Find where the given text appears and provide that cell's center as [X, Y] coordinate. 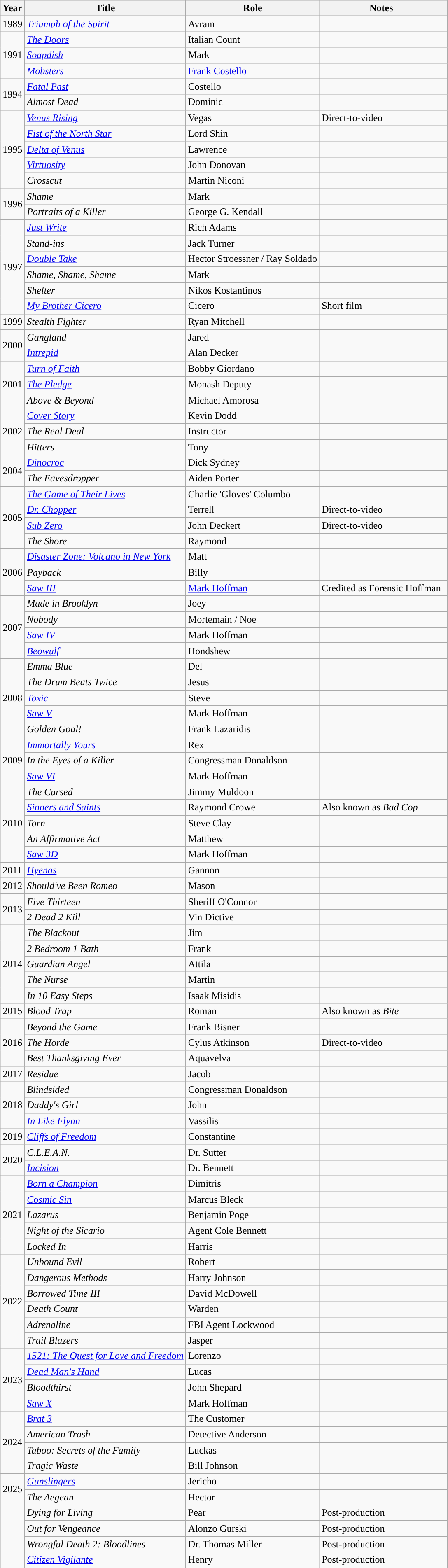
Dr. Bennett [252, 1168]
2 Bedroom 1 Bath [105, 948]
Born a Champion [105, 1183]
Rex [252, 745]
John Shepard [252, 1387]
Tragic Waste [105, 1466]
The Blackout [105, 933]
Lord Shin [252, 133]
Nobody [105, 619]
Dr. Chopper [105, 510]
Constantine [252, 1136]
Jasper [252, 1340]
Dimitris [252, 1183]
Aiden Porter [252, 478]
Death Count [105, 1309]
Fist of the North Star [105, 133]
Kevin Dodd [252, 415]
Blood Trap [105, 1011]
Jesus [252, 682]
Gunslingers [105, 1482]
Terrell [252, 510]
1989 [12, 24]
2022 [12, 1301]
Steve Clay [252, 823]
Harris [252, 1246]
1521: The Quest for Love and Freedom [105, 1356]
Wrongful Death 2: Bloodlines [105, 1544]
2017 [12, 1074]
1994 [12, 94]
Cicero [252, 306]
Avram [252, 24]
Disaster Zone: Volcano in New York [105, 557]
The Horde [105, 1043]
Dr. Sutter [252, 1152]
1991 [12, 55]
Venus Rising [105, 118]
Nikos Kostantinos [252, 290]
Monash Deputy [252, 384]
Luckas [252, 1450]
Alonzo Gurski [252, 1528]
John Donovan [252, 165]
Mobsters [105, 71]
Golden Goal! [105, 729]
Year [12, 8]
Dr. Thomas Miller [252, 1544]
Saw III [105, 588]
FBI Agent Lockwood [252, 1325]
Jim [252, 933]
1995 [12, 149]
The Nurse [105, 980]
Vassilis [252, 1121]
Ryan Mitchell [252, 322]
2004 [12, 471]
Daddy's Girl [105, 1105]
Intrepid [105, 353]
Dinocroc [105, 463]
Frank [252, 948]
Bill Johnson [252, 1466]
Should've Been Romeo [105, 886]
Stand-ins [105, 243]
Dominic [252, 102]
The Shore [105, 541]
Jacob [252, 1074]
1999 [12, 322]
Robert [252, 1262]
2002 [12, 431]
Warden [252, 1309]
Best Thanksgiving Ever [105, 1058]
Attila [252, 964]
2013 [12, 909]
The Aegean [105, 1497]
2019 [12, 1136]
Martin [252, 980]
Bobby Giordano [252, 369]
Del [252, 666]
Saw IV [105, 635]
Vin Dictive [252, 917]
Dying for Living [105, 1513]
Triumph of the Spirit [105, 24]
Payback [105, 572]
Raymond [252, 541]
Marcus Bleck [252, 1199]
Lawrence [252, 149]
John [252, 1105]
Frank Bisner [252, 1027]
The Pledge [105, 384]
2020 [12, 1160]
1996 [12, 204]
Hitters [105, 447]
Michael Amorosa [252, 400]
2015 [12, 1011]
Lucas [252, 1372]
1997 [12, 267]
Just Write [105, 228]
Roman [252, 1011]
Borrowed Time III [105, 1293]
In the Eyes of a Killer [105, 761]
The Doors [105, 40]
American Trash [105, 1434]
Charlie 'Gloves' Columbo [252, 494]
Cover Story [105, 415]
Toxic [105, 698]
Frank Lazaridis [252, 729]
Almost Dead [105, 102]
Aquavelva [252, 1058]
2023 [12, 1379]
Fatal Past [105, 86]
2008 [12, 698]
2011 [12, 870]
Saw VI [105, 776]
Notes [381, 8]
Also known as Bad Cop [381, 807]
2014 [12, 964]
Dangerous Methods [105, 1278]
Hyenas [105, 870]
Jericho [252, 1482]
Immortally Yours [105, 745]
2006 [12, 572]
Dick Sydney [252, 463]
Taboo: Secrets of the Family [105, 1450]
Rich Adams [252, 228]
Isaak Misidis [252, 996]
Bloodthirst [105, 1387]
2025 [12, 1489]
Citizen Vigilante [105, 1560]
The Drum Beats Twice [105, 682]
Hector Stroessner / Ray Soldado [252, 259]
Tony [252, 447]
C.L.E.A.N. [105, 1152]
2000 [12, 345]
Gannon [252, 870]
Emma Blue [105, 666]
Benjamin Poge [252, 1215]
Italian Count [252, 40]
David McDowell [252, 1293]
Cliffs of Freedom [105, 1136]
Also known as Bite [381, 1011]
Agent Cole Bennett [252, 1231]
My Brother Cicero [105, 306]
Pear [252, 1513]
2007 [12, 627]
Hondshew [252, 651]
Lorenzo [252, 1356]
Sinners and Saints [105, 807]
Incision [105, 1168]
Saw V [105, 714]
Mortemain / Noe [252, 619]
The Customer [252, 1419]
Saw X [105, 1403]
Crosscut [105, 180]
2 Dead 2 Kill [105, 917]
Harry Johnson [252, 1278]
Shelter [105, 290]
Sub Zero [105, 525]
The Cursed [105, 792]
Beyond the Game [105, 1027]
Torn [105, 823]
Virtuosity [105, 165]
The Game of Their Lives [105, 494]
Matt [252, 557]
Saw 3D [105, 854]
Jimmy Muldoon [252, 792]
Trail Blazers [105, 1340]
Jared [252, 337]
Residue [105, 1074]
The Real Deal [105, 431]
Portraits of a Killer [105, 212]
In 10 Easy Steps [105, 996]
2009 [12, 761]
Five Thirteen [105, 901]
Frank Costello [252, 71]
Costello [252, 86]
Brat 3 [105, 1419]
George G. Kendall [252, 212]
Above & Beyond [105, 400]
2010 [12, 823]
The Eavesdropper [105, 478]
2016 [12, 1043]
Turn of Faith [105, 369]
Matthew [252, 839]
Vegas [252, 118]
Jack Turner [252, 243]
Blindsided [105, 1090]
Stealth Fighter [105, 322]
John Deckert [252, 525]
Night of the Sicario [105, 1231]
In Like Flynn [105, 1121]
Guardian Angel [105, 964]
Gangland [105, 337]
Mason [252, 886]
Alan Decker [252, 353]
Shame [105, 196]
Made in Brooklyn [105, 604]
Delta of Venus [105, 149]
Title [105, 8]
Unbound Evil [105, 1262]
Martin Niconi [252, 180]
Beowulf [105, 651]
2012 [12, 886]
2021 [12, 1215]
Billy [252, 572]
Cosmic Sin [105, 1199]
Detective Anderson [252, 1434]
Henry [252, 1560]
An Affirmative Act [105, 839]
2001 [12, 384]
Short film [381, 306]
2024 [12, 1442]
Credited as Forensic Hoffman [381, 588]
Cylus Atkinson [252, 1043]
Double Take [105, 259]
Adrenaline [105, 1325]
Joey [252, 604]
Out for Vengeance [105, 1528]
Shame, Shame, Shame [105, 275]
Raymond Crowe [252, 807]
Dead Man's Hand [105, 1372]
Hector [252, 1497]
Instructor [252, 431]
Lazarus [105, 1215]
Sheriff O'Connor [252, 901]
Locked In [105, 1246]
Role [252, 8]
Soapdish [105, 55]
2018 [12, 1105]
Steve [252, 698]
2005 [12, 518]
